Pinpoint the cell where the given text exists, returning its (x, y) midpoint coordinate. 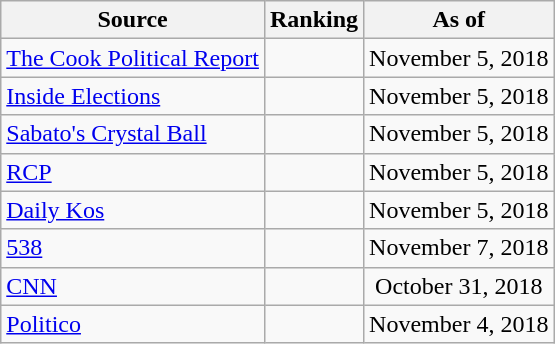
CNN (133, 286)
RCP (133, 172)
538 (133, 248)
Source (133, 20)
Daily Kos (133, 210)
As of (459, 20)
October 31, 2018 (459, 286)
Ranking (314, 20)
Sabato's Crystal Ball (133, 134)
November 7, 2018 (459, 248)
Politico (133, 324)
November 4, 2018 (459, 324)
The Cook Political Report (133, 58)
Inside Elections (133, 96)
